Pinpoint the cell where the given text exists, returning its (x, y) midpoint coordinate. 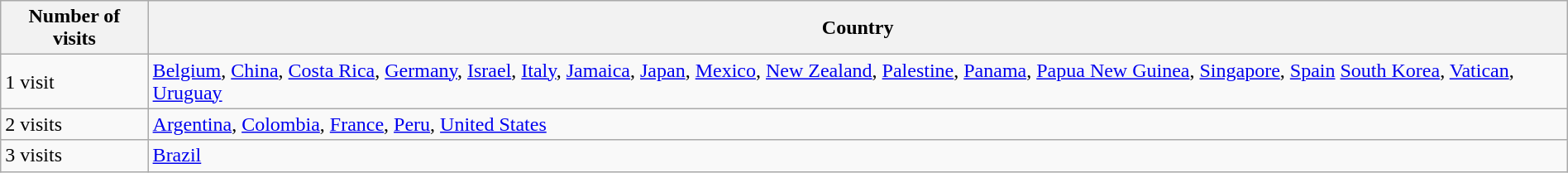
Brazil (858, 156)
2 visits (74, 124)
1 visit (74, 81)
3 visits (74, 156)
Country (858, 28)
Argentina, Colombia, France, Peru, United States (858, 124)
Number of visits (74, 28)
